Capture the cell that displays the provided text and extract its [x, y] central coordinate. 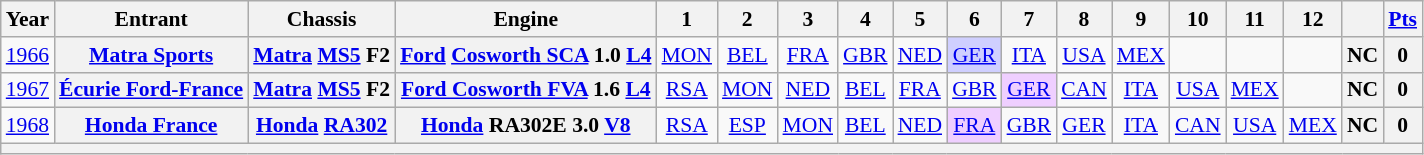
2 [748, 19]
Écurie Ford-France [151, 90]
1968 [28, 126]
1 [688, 19]
8 [1084, 19]
Honda RA302E 3.0 V8 [526, 126]
9 [1141, 19]
3 [808, 19]
5 [920, 19]
ESP [748, 126]
11 [1255, 19]
Honda RA302 [322, 126]
6 [974, 19]
Pts [1402, 19]
12 [1313, 19]
Chassis [322, 19]
4 [866, 19]
Entrant [151, 19]
10 [1198, 19]
Honda France [151, 126]
Ford Cosworth FVA 1.6 L4 [526, 90]
1967 [28, 90]
Year [28, 19]
7 [1030, 19]
Matra Sports [151, 55]
Engine [526, 19]
1966 [28, 55]
Ford Cosworth SCA 1.0 L4 [526, 55]
